From the cell containing the given text, extract its center point as [X, Y] coordinate. 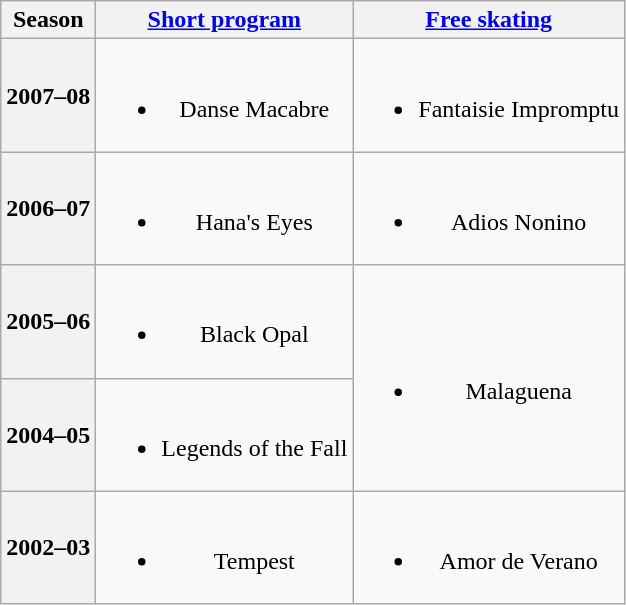
Free skating [489, 20]
Black Opal [224, 322]
Malaguena [489, 378]
2004–05 [48, 434]
Hana's Eyes [224, 208]
Danse Macabre [224, 96]
Adios Nonino [489, 208]
2005–06 [48, 322]
Fantaisie Impromptu [489, 96]
2006–07 [48, 208]
Legends of the Fall [224, 434]
Season [48, 20]
Tempest [224, 548]
2007–08 [48, 96]
Amor de Verano [489, 548]
2002–03 [48, 548]
Short program [224, 20]
